From the cell containing the given text, extract its center point as (x, y) coordinate. 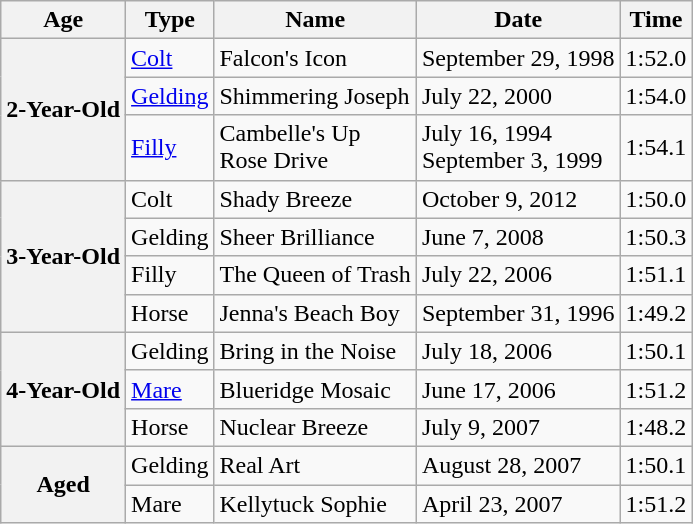
July 22, 2006 (518, 275)
June 17, 2006 (518, 389)
September 31, 1996 (518, 313)
1:50.0 (656, 199)
Date (518, 20)
Real Art (315, 465)
The Queen of Trash (315, 275)
Aged (64, 484)
September 29, 1998 (518, 58)
Age (64, 20)
Nuclear Breeze (315, 427)
3-Year-Old (64, 256)
4-Year-Old (64, 389)
Bring in the Noise (315, 351)
October 9, 2012 (518, 199)
Falcon's Icon (315, 58)
Sheer Brilliance (315, 237)
July 16, 1994September 3, 1999 (518, 148)
Blueridge Mosaic (315, 389)
July 9, 2007 (518, 427)
Type (170, 20)
August 28, 2007 (518, 465)
1:50.3 (656, 237)
Shady Breeze (315, 199)
July 22, 2000 (518, 96)
1:54.1 (656, 148)
Shimmering Joseph (315, 96)
Jenna's Beach Boy (315, 313)
1:51.1 (656, 275)
2-Year-Old (64, 110)
July 18, 2006 (518, 351)
1:49.2 (656, 313)
Name (315, 20)
April 23, 2007 (518, 503)
Cambelle's UpRose Drive (315, 148)
Kellytuck Sophie (315, 503)
1:52.0 (656, 58)
Time (656, 20)
June 7, 2008 (518, 237)
1:54.0 (656, 96)
1:48.2 (656, 427)
